Capture the cell that displays the provided text and extract its (X, Y) central coordinate. 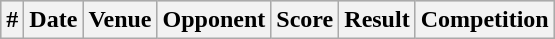
Score (305, 20)
Venue (120, 20)
Result (377, 20)
Opponent (214, 20)
# (12, 20)
Competition (484, 20)
Date (54, 20)
